Scan for the cell matching the given text and deliver its [X, Y] coordinate at center. 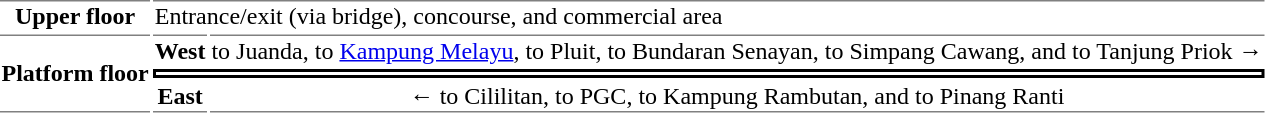
Platform floor [75, 73]
East [180, 97]
Entrance/exit (via bridge), concourse, and commercial area [708, 16]
Upper floor [75, 16]
West [180, 50]
← to Cililitan, to PGC, to Kampung Rambutan, and to Pinang Ranti [737, 97]
to Juanda, to Kampung Melayu, to Pluit, to Bundaran Senayan, to Simpang Cawang, and to Tanjung Priok → [737, 50]
